Output the [X, Y] coordinate of the center of the cell containing the given text.  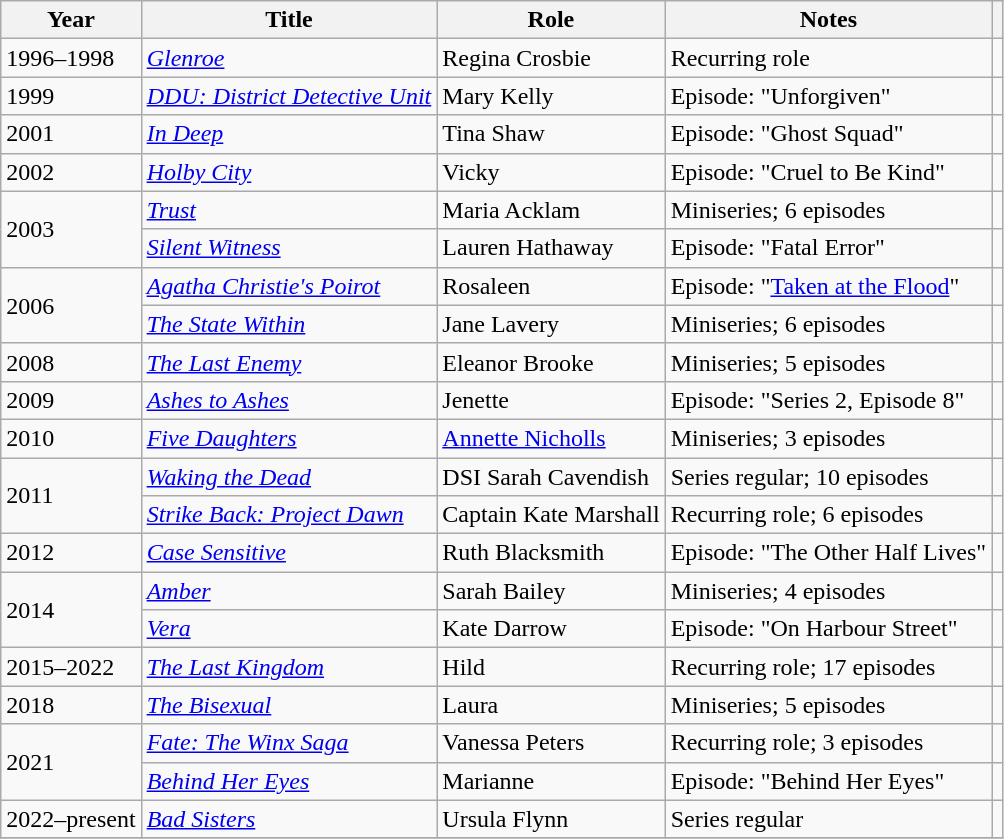
Rosaleen [551, 286]
Episode: "Cruel to Be Kind" [828, 172]
2003 [71, 229]
Title [289, 20]
Case Sensitive [289, 553]
Recurring role; 6 episodes [828, 515]
2001 [71, 134]
Lauren Hathaway [551, 248]
Tina Shaw [551, 134]
Mary Kelly [551, 96]
Marianne [551, 781]
Amber [289, 591]
Glenroe [289, 58]
2011 [71, 496]
The State Within [289, 324]
Trust [289, 210]
Episode: "On Harbour Street" [828, 629]
Episode: "Taken at the Flood" [828, 286]
Episode: "Behind Her Eyes" [828, 781]
Behind Her Eyes [289, 781]
Ruth Blacksmith [551, 553]
Holby City [289, 172]
Recurring role; 3 episodes [828, 743]
Episode: "Fatal Error" [828, 248]
2006 [71, 305]
Series regular; 10 episodes [828, 477]
Episode: "Unforgiven" [828, 96]
2009 [71, 400]
Regina Crosbie [551, 58]
The Bisexual [289, 705]
Miniseries; 4 episodes [828, 591]
Silent Witness [289, 248]
Jane Lavery [551, 324]
1996–1998 [71, 58]
2021 [71, 762]
In Deep [289, 134]
2002 [71, 172]
Miniseries; 3 episodes [828, 438]
Episode: "Series 2, Episode 8" [828, 400]
2018 [71, 705]
2022–present [71, 819]
Kate Darrow [551, 629]
Episode: "The Other Half Lives" [828, 553]
Recurring role; 17 episodes [828, 667]
Vicky [551, 172]
2014 [71, 610]
Role [551, 20]
Waking the Dead [289, 477]
Hild [551, 667]
Strike Back: Project Dawn [289, 515]
Five Daughters [289, 438]
Series regular [828, 819]
DSI Sarah Cavendish [551, 477]
Year [71, 20]
1999 [71, 96]
The Last Kingdom [289, 667]
2008 [71, 362]
Maria Acklam [551, 210]
Laura [551, 705]
Recurring role [828, 58]
2010 [71, 438]
Notes [828, 20]
DDU: District Detective Unit [289, 96]
The Last Enemy [289, 362]
Jenette [551, 400]
Agatha Christie's Poirot [289, 286]
Ursula Flynn [551, 819]
Vanessa Peters [551, 743]
Fate: The Winx Saga [289, 743]
2012 [71, 553]
Bad Sisters [289, 819]
Sarah Bailey [551, 591]
2015–2022 [71, 667]
Eleanor Brooke [551, 362]
Captain Kate Marshall [551, 515]
Episode: "Ghost Squad" [828, 134]
Annette Nicholls [551, 438]
Vera [289, 629]
Ashes to Ashes [289, 400]
